For the text-containing cell, return its midpoint in [X, Y] coordinate format. 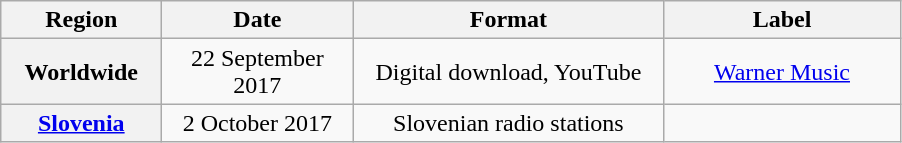
Slovenia [82, 123]
Warner Music [782, 72]
Slovenian radio stations [508, 123]
Date [258, 20]
Format [508, 20]
2 October 2017 [258, 123]
Worldwide [82, 72]
Region [82, 20]
22 September 2017 [258, 72]
Label [782, 20]
Digital download, YouTube [508, 72]
